Find where the given text appears and provide that cell's center as (X, Y) coordinate. 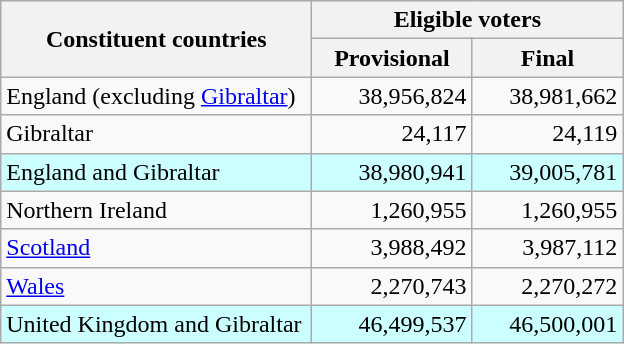
England and Gibraltar (156, 172)
United Kingdom and Gibraltar (156, 324)
2,270,272 (548, 286)
3,987,112 (548, 248)
24,117 (392, 134)
Wales (156, 286)
24,119 (548, 134)
46,499,537 (392, 324)
Scotland (156, 248)
England (excluding Gibraltar) (156, 96)
3,988,492 (392, 248)
Northern Ireland (156, 210)
38,981,662 (548, 96)
38,956,824 (392, 96)
38,980,941 (392, 172)
39,005,781 (548, 172)
Provisional (392, 58)
2,270,743 (392, 286)
Gibraltar (156, 134)
46,500,001 (548, 324)
Eligible voters (468, 20)
Final (548, 58)
Constituent countries (156, 39)
